Locate the cell with the specified text and output its [x, y] center coordinate. 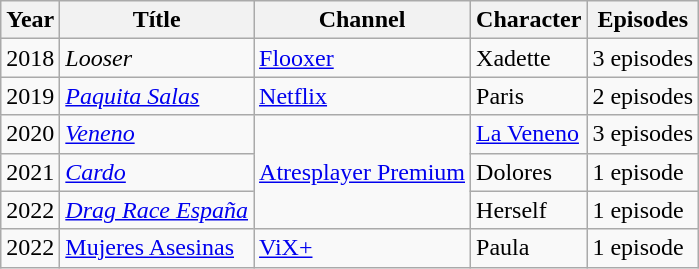
2020 [30, 134]
Paris [529, 96]
Cardo [157, 172]
Year [30, 20]
Flooxer [362, 58]
Herself [529, 210]
La Veneno [529, 134]
ViX+ [362, 248]
Mujeres Asesinas [157, 248]
Xadette [529, 58]
Paula [529, 248]
2018 [30, 58]
Dolores [529, 172]
Paquita Salas [157, 96]
Looser [157, 58]
Episodes [643, 20]
Veneno [157, 134]
Títle [157, 20]
2021 [30, 172]
Drag Race España [157, 210]
Channel [362, 20]
Atresplayer Premium [362, 172]
2 episodes [643, 96]
2019 [30, 96]
Character [529, 20]
Netflix [362, 96]
